Scan for the cell matching the given text and deliver its (X, Y) coordinate at center. 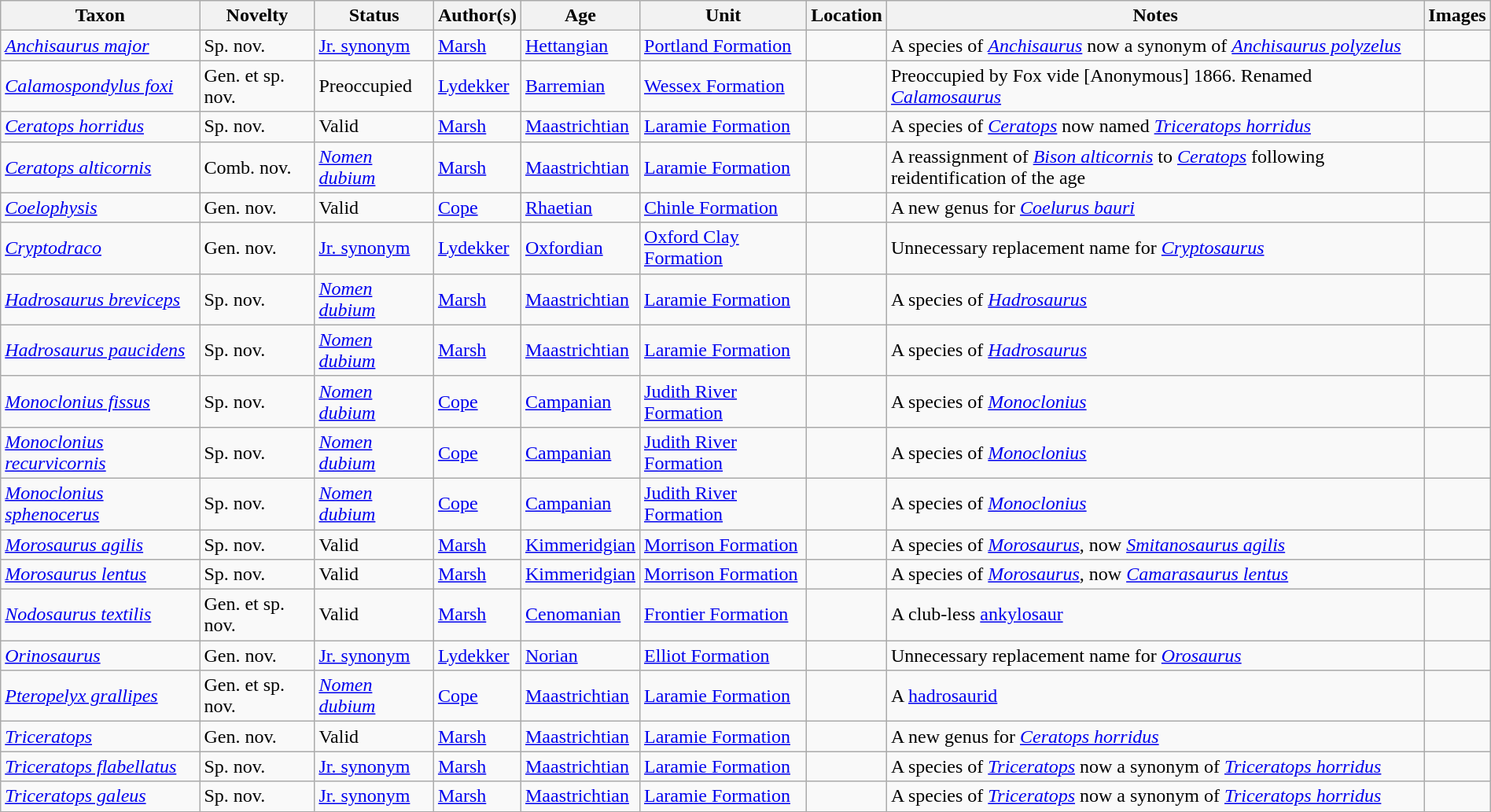
Coelophysis (101, 208)
Cryptodraco (101, 248)
Cenomanian (580, 615)
Oxford Clay Formation (723, 248)
Comb. nov. (257, 167)
Images (1457, 16)
Author(s) (477, 16)
Unnecessary replacement name for Cryptosaurus (1154, 248)
A new genus for Coelurus bauri (1154, 208)
Morosaurus lentus (101, 575)
Anchisaurus major (101, 46)
Unnecessary replacement name for Orosaurus (1154, 656)
A species of Ceratops now named Triceratops horridus (1154, 127)
Preoccupied (374, 86)
A club-less ankylosaur (1154, 615)
Hettangian (580, 46)
Monoclonius sphenocerus (101, 503)
Norian (580, 656)
Elliot Formation (723, 656)
A new genus for Ceratops horridus (1154, 737)
Novelty (257, 16)
Frontier Formation (723, 615)
Ceratops horridus (101, 127)
Notes (1154, 16)
Chinle Formation (723, 208)
Rhaetian (580, 208)
Triceratops (101, 737)
A species of Morosaurus, now Smitanosaurus agilis (1154, 545)
Status (374, 16)
Portland Formation (723, 46)
Age (580, 16)
Calamospondylus foxi (101, 86)
Triceratops galeus (101, 796)
Wessex Formation (723, 86)
A hadrosaurid (1154, 696)
Monoclonius fissus (101, 401)
Orinosaurus (101, 656)
A species of Morosaurus, now Camarasaurus lentus (1154, 575)
Hadrosaurus paucidens (101, 351)
Oxfordian (580, 248)
Nodosaurus textilis (101, 615)
Monoclonius recurvicornis (101, 453)
A reassignment of Bison alticornis to Ceratops following reidentification of the age (1154, 167)
Triceratops flabellatus (101, 766)
Pteropelyx grallipes (101, 696)
Unit (723, 16)
Location (847, 16)
Taxon (101, 16)
Barremian (580, 86)
A species of Anchisaurus now a synonym of Anchisaurus polyzelus (1154, 46)
Morosaurus agilis (101, 545)
Hadrosaurus breviceps (101, 299)
Ceratops alticornis (101, 167)
Preoccupied by Fox vide [Anonymous] 1866. Renamed Calamosaurus (1154, 86)
